Identify which cell holds the provided text, then report its (X, Y) central coordinate. 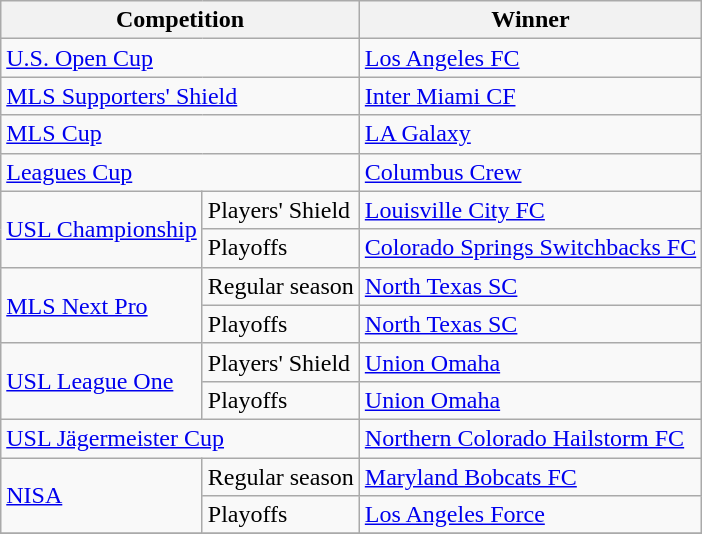
MLS Supporters' Shield (180, 96)
USL Jägermeister Cup (180, 438)
NISA (102, 496)
Los Angeles FC (530, 58)
Inter Miami CF (530, 96)
Leagues Cup (180, 172)
Columbus Crew (530, 172)
Maryland Bobcats FC (530, 477)
USL Championship (102, 229)
Louisville City FC (530, 210)
Colorado Springs Switchbacks FC (530, 248)
MLS Cup (180, 134)
Northern Colorado Hailstorm FC (530, 438)
MLS Next Pro (102, 305)
U.S. Open Cup (180, 58)
USL League One (102, 381)
Competition (180, 20)
Winner (530, 20)
LA Galaxy (530, 134)
Los Angeles Force (530, 515)
